From the cell containing the given text, extract its center point as [x, y] coordinate. 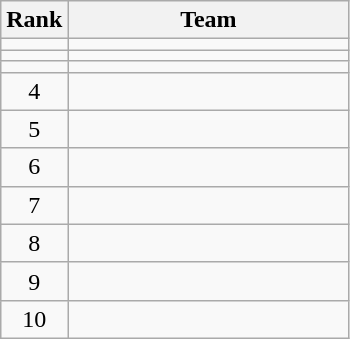
7 [34, 205]
9 [34, 281]
8 [34, 243]
6 [34, 167]
10 [34, 319]
5 [34, 129]
Team [208, 20]
Rank [34, 20]
4 [34, 91]
